Identify which cell holds the provided text, then report its [x, y] central coordinate. 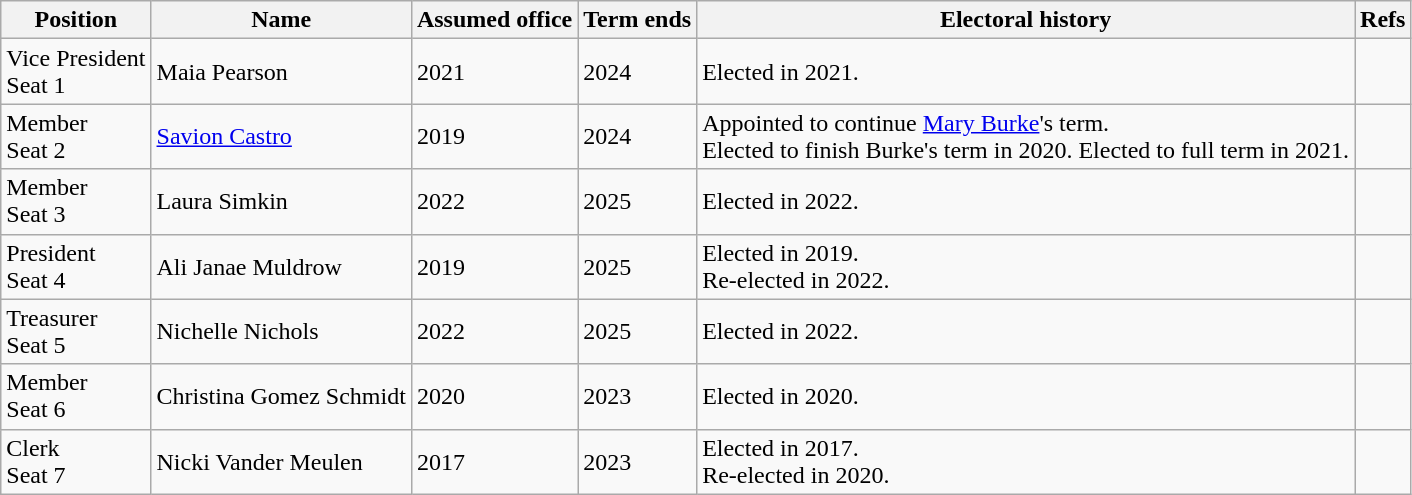
Vice PresidentSeat 1 [76, 72]
Term ends [638, 20]
Elected in 2020. [1026, 396]
2020 [494, 396]
Refs [1383, 20]
PresidentSeat 4 [76, 266]
Elected in 2019.Re-elected in 2022. [1026, 266]
Nicki Vander Meulen [281, 462]
Maia Pearson [281, 72]
Christina Gomez Schmidt [281, 396]
Appointed to continue Mary Burke's term.Elected to finish Burke's term in 2020. Elected to full term in 2021. [1026, 136]
MemberSeat 6 [76, 396]
ClerkSeat 7 [76, 462]
Name [281, 20]
Position [76, 20]
MemberSeat 2 [76, 136]
Laura Simkin [281, 202]
Nichelle Nichols [281, 332]
Savion Castro [281, 136]
Elected in 2021. [1026, 72]
TreasurerSeat 5 [76, 332]
2017 [494, 462]
Ali Janae Muldrow [281, 266]
Assumed office [494, 20]
MemberSeat 3 [76, 202]
Elected in 2017.Re-elected in 2020. [1026, 462]
Electoral history [1026, 20]
2021 [494, 72]
